Output the [X, Y] coordinate of the center of the cell containing the given text.  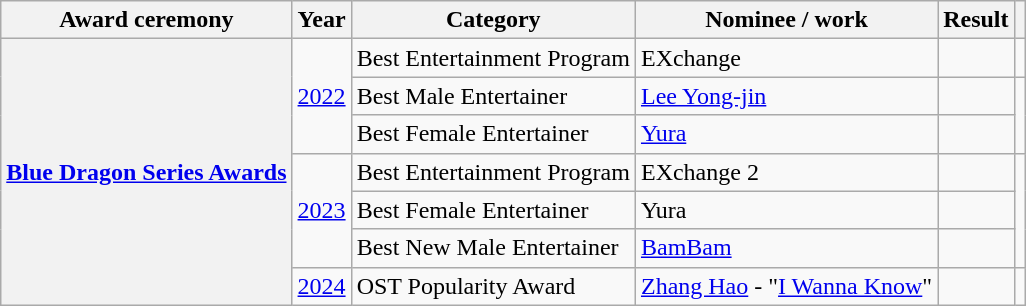
OST Popularity Award [493, 286]
Blue Dragon Series Awards [146, 172]
Zhang Hao - "I Wanna Know" [786, 286]
2022 [322, 96]
Year [322, 20]
2024 [322, 286]
Lee Yong-jin [786, 96]
Category [493, 20]
Best Male Entertainer [493, 96]
EXchange [786, 58]
2023 [322, 210]
BamBam [786, 248]
Nominee / work [786, 20]
Award ceremony [146, 20]
Best New Male Entertainer [493, 248]
Result [976, 20]
EXchange 2 [786, 172]
